Locate the cell with the specified text and output its (X, Y) center coordinate. 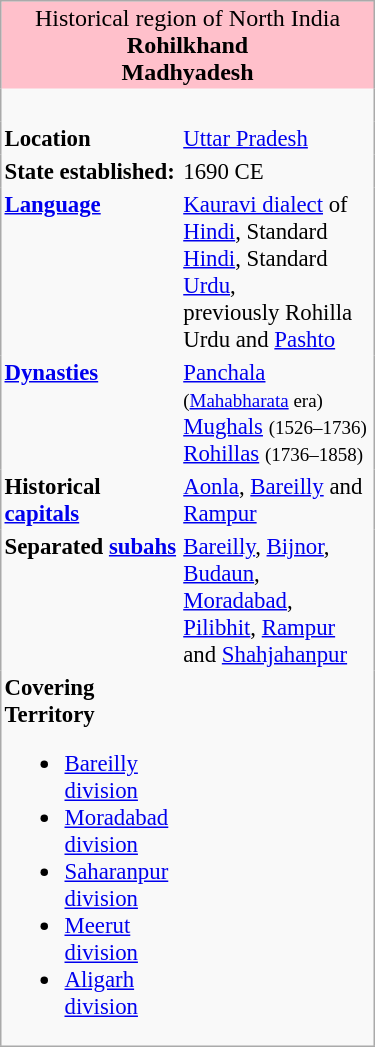
Historical capitals (90, 500)
Location (90, 138)
State established: (90, 170)
Panchala (Mahabharata era)Mughals (1526–1736)Rohillas (1736–1858) (277, 413)
Bareilly, Bijnor, Budaun, Moradabad, Pilibhit, Rampur and Shahjahanpur (277, 600)
Separated subahs (90, 600)
Uttar Pradesh (277, 138)
Language (90, 272)
Dynasties (90, 413)
Aonla, Bareilly and Rampur (277, 500)
Historical region of North IndiaRohilkhand Madhyadesh (188, 45)
Covering TerritoryBareilly divisionMoradabad divisionSaharanpur divisionMeerut divisionAligarh division (90, 858)
Kauravi dialect of Hindi, Standard Hindi, Standard Urdu,previously Rohilla Urdu and Pashto (277, 272)
1690 CE (277, 170)
